Locate the cell with the specified text and output its [x, y] center coordinate. 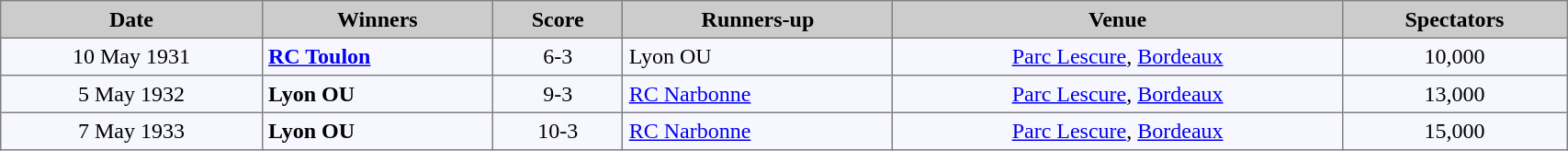
Venue [1117, 19]
RC Toulon [377, 56]
5 May 1932 [132, 94]
6-3 [558, 56]
Spectators [1454, 19]
10-3 [558, 131]
10,000 [1454, 56]
15,000 [1454, 131]
7 May 1933 [132, 131]
9-3 [558, 94]
Date [132, 19]
Score [558, 19]
Runners-up [758, 19]
Winners [377, 19]
10 May 1931 [132, 56]
13,000 [1454, 94]
